Return the (X, Y) coordinate for the center point of the cell that contains the specified text.  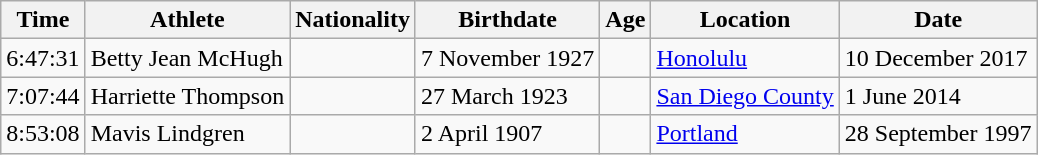
Birthdate (507, 20)
Age (626, 20)
27 March 1923 (507, 96)
Mavis Lindgren (188, 134)
Harriette Thompson (188, 96)
San Diego County (745, 96)
7:07:44 (43, 96)
2 April 1907 (507, 134)
Date (938, 20)
10 December 2017 (938, 58)
Location (745, 20)
Betty Jean McHugh (188, 58)
8:53:08 (43, 134)
6:47:31 (43, 58)
1 June 2014 (938, 96)
Nationality (353, 20)
Honolulu (745, 58)
Portland (745, 134)
7 November 1927 (507, 58)
Time (43, 20)
Athlete (188, 20)
28 September 1997 (938, 134)
